From the cell containing the given text, extract its center point as (X, Y) coordinate. 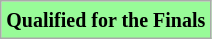
Qualified for the Finals (106, 20)
